From the cell containing the given text, extract its center point as (x, y) coordinate. 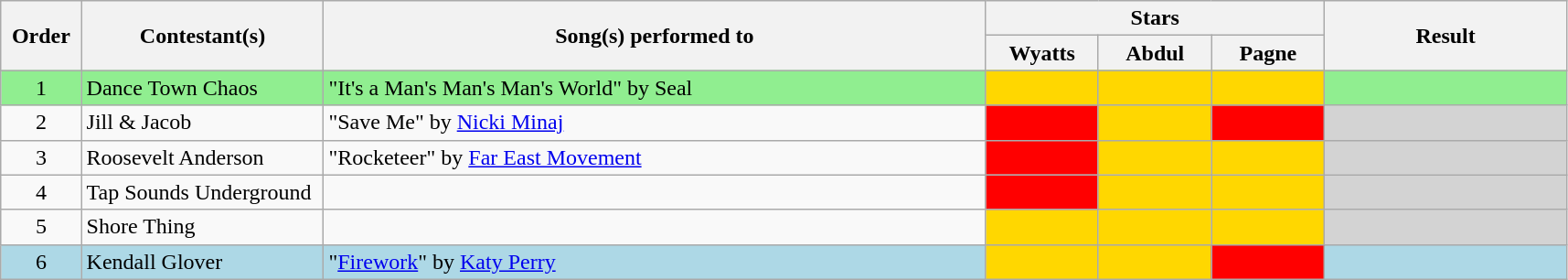
5 (41, 227)
Order (41, 36)
3 (41, 157)
4 (41, 192)
Stars (1156, 18)
Dance Town Chaos (203, 88)
Contestant(s) (203, 36)
2 (41, 123)
Pagne (1268, 53)
Result (1446, 36)
"It's a Man's Man's Man's World" by Seal (655, 88)
1 (41, 88)
Jill & Jacob (203, 123)
Roosevelt Anderson (203, 157)
6 (41, 262)
Song(s) performed to (655, 36)
Wyatts (1042, 53)
"Firework" by Katy Perry (655, 262)
"Save Me" by Nicki Minaj (655, 123)
Tap Sounds Underground (203, 192)
"Rocketeer" by Far East Movement (655, 157)
Kendall Glover (203, 262)
Shore Thing (203, 227)
Abdul (1155, 53)
